Return the [x, y] coordinate for the center point of the cell that contains the specified text.  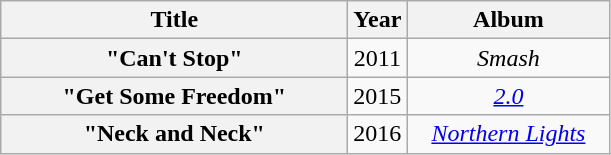
Northern Lights [508, 134]
Album [508, 20]
Title [174, 20]
2015 [378, 96]
"Neck and Neck" [174, 134]
Year [378, 20]
2016 [378, 134]
2.0 [508, 96]
Smash [508, 58]
2011 [378, 58]
"Can't Stop" [174, 58]
"Get Some Freedom" [174, 96]
